Capture the cell that displays the provided text and extract its [X, Y] central coordinate. 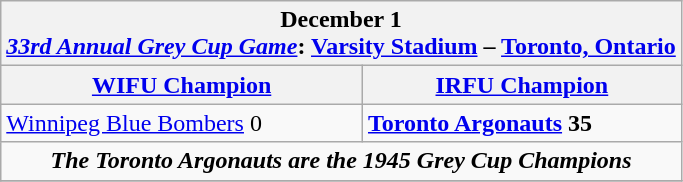
Winnipeg Blue Bombers 0 [182, 123]
Toronto Argonauts 35 [522, 123]
IRFU Champion [522, 85]
The Toronto Argonauts are the 1945 Grey Cup Champions [342, 161]
WIFU Champion [182, 85]
December 133rd Annual Grey Cup Game: Varsity Stadium – Toronto, Ontario [342, 34]
